Locate the cell with the specified text and output its (x, y) center coordinate. 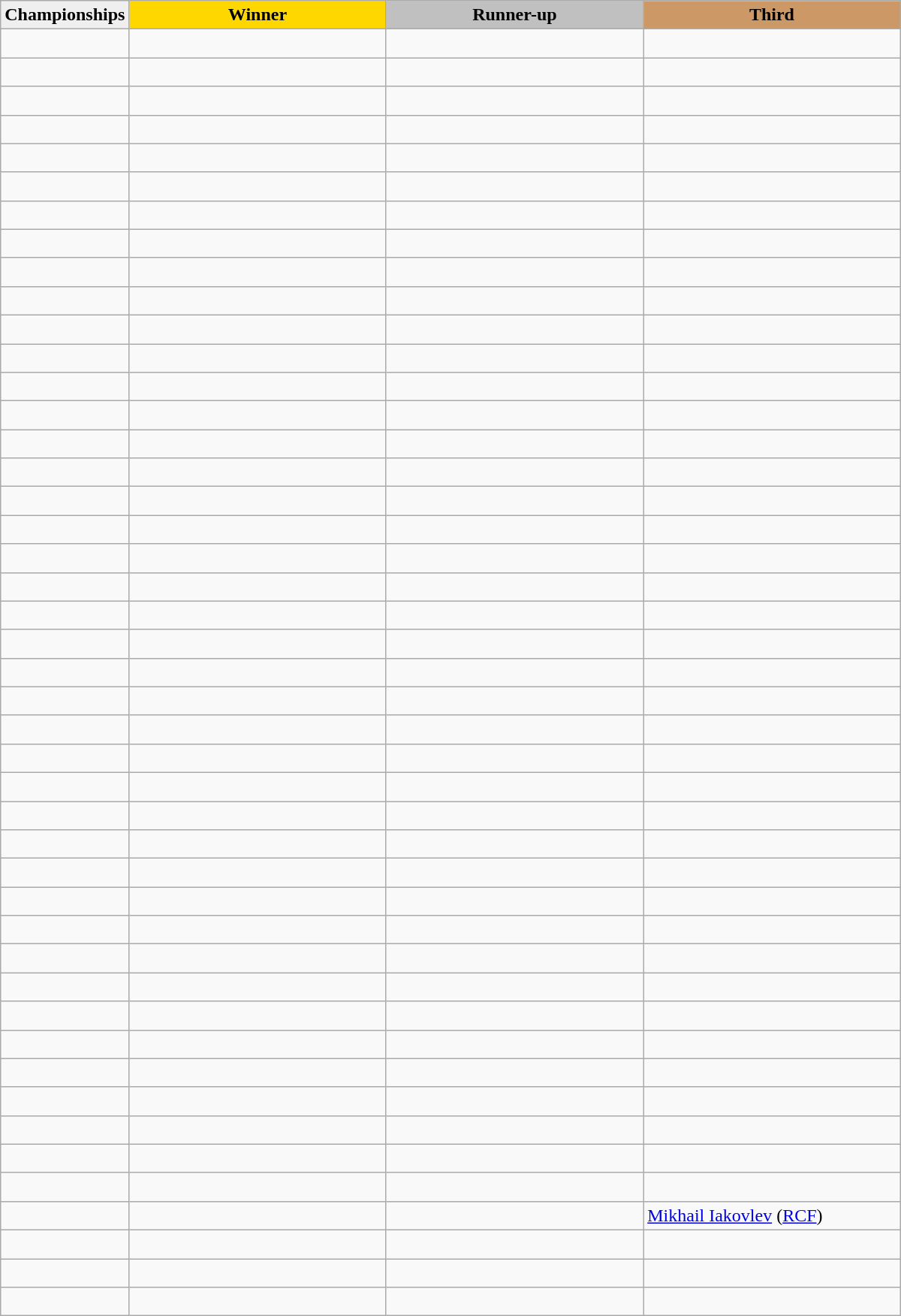
Runner-up (515, 15)
Third (772, 15)
Mikhail Iakovlev (RCF) (772, 1215)
Championships (65, 15)
Winner (258, 15)
